Find where the given text appears and provide that cell's center as (x, y) coordinate. 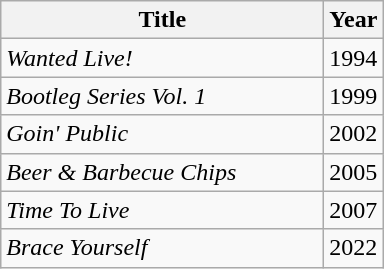
2022 (354, 248)
Title (162, 20)
2005 (354, 172)
Goin' Public (162, 134)
1999 (354, 96)
Year (354, 20)
Time To Live (162, 210)
2002 (354, 134)
Wanted Live! (162, 58)
1994 (354, 58)
Brace Yourself (162, 248)
Beer & Barbecue Chips (162, 172)
Bootleg Series Vol. 1 (162, 96)
2007 (354, 210)
